Locate the cell with the specified text and output its [x, y] center coordinate. 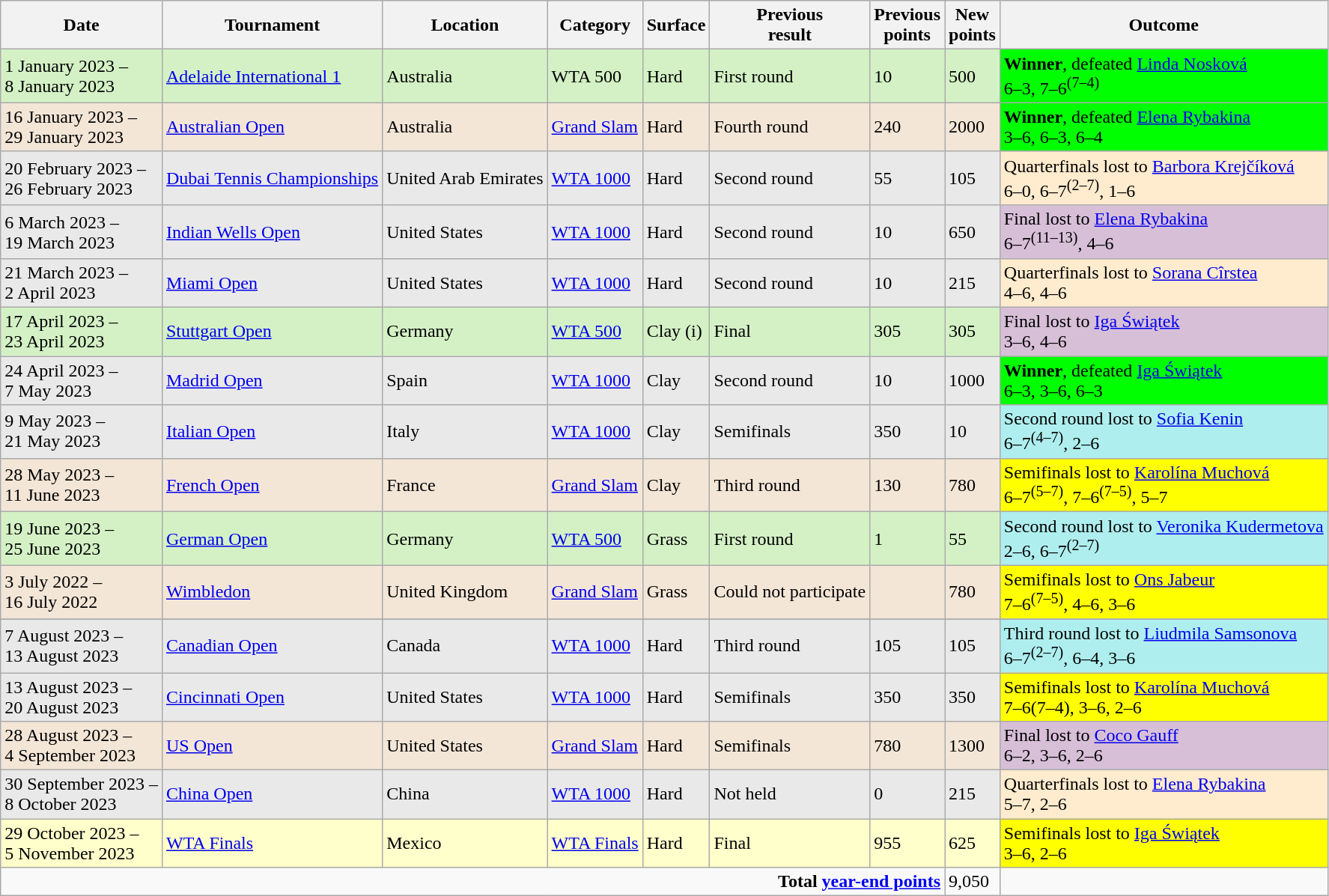
9 May 2023 –21 May 2023 [82, 432]
Fourth round [790, 127]
Indian Wells Open [272, 232]
1000 [973, 380]
US Open [272, 746]
1300 [973, 746]
9,050 [973, 882]
0 [907, 795]
Previouspoints [907, 25]
7 August 2023 –13 August 2023 [82, 646]
2000 [973, 127]
20 February 2023 –26 February 2023 [82, 178]
Outcome [1164, 25]
240 [907, 127]
France [465, 485]
16 January 2023 –29 January 2023 [82, 127]
30 September 2023 –8 October 2023 [82, 795]
17 April 2023 –23 April 2023 [82, 332]
Quarterfinals lost to Elena Rybakina5–7, 2–6 [1164, 795]
Semifinals lost to Iga Świątek3–6, 2–6 [1164, 843]
Date [82, 25]
13 August 2023 –20 August 2023 [82, 696]
United Kingdom [465, 592]
Final lost to Coco Gauff6–2, 3–6, 2–6 [1164, 746]
500 [973, 76]
Surface [676, 25]
Second round lost to Veronika Kudermetova2–6, 6–7(2–7) [1164, 539]
Final lost to Iga Świątek3–6, 4–6 [1164, 332]
Wimbledon [272, 592]
Canadian Open [272, 646]
Final lost to Elena Rybakina6–7(11–13), 4–6 [1164, 232]
130 [907, 485]
Canada [465, 646]
China Open [272, 795]
German Open [272, 539]
French Open [272, 485]
6 March 2023 –19 March 2023 [82, 232]
Location [465, 25]
28 August 2023 –4 September 2023 [82, 746]
Second round lost to Sofia Kenin6–7(4–7), 2–6 [1164, 432]
Could not participate [790, 592]
24 April 2023 –7 May 2023 [82, 380]
625 [973, 843]
Semifinals lost to Ons Jabeur7–6(7–5), 4–6, 3–6 [1164, 592]
Italian Open [272, 432]
Winner, defeated Iga Świątek6–3, 3–6, 6–3 [1164, 380]
955 [907, 843]
Dubai Tennis Championships [272, 178]
Semifinals lost to Karolína Muchová6–7(5–7), 7–6(7–5), 5–7 [1164, 485]
28 May 2023 –11 June 2023 [82, 485]
Winner, defeated Elena Rybakina3–6, 6–3, 6–4 [1164, 127]
Total year-end points [473, 882]
Australian Open [272, 127]
Italy [465, 432]
Stuttgart Open [272, 332]
19 June 2023 –25 June 2023 [82, 539]
Madrid Open [272, 380]
1 [907, 539]
Miami Open [272, 283]
650 [973, 232]
Previousresult [790, 25]
Winner, defeated Linda Nosková6–3, 7–6(7–4) [1164, 76]
Category [594, 25]
China [465, 795]
United Arab Emirates [465, 178]
Cincinnati Open [272, 696]
29 October 2023 –5 November 2023 [82, 843]
3 July 2022 –16 July 2022 [82, 592]
Tournament [272, 25]
Spain [465, 380]
Semifinals lost to Karolína Muchová7–6(7–4), 3–6, 2–6 [1164, 696]
Quarterfinals lost to Barbora Krejčíková6–0, 6–7(2–7), 1–6 [1164, 178]
Mexico [465, 843]
Newpoints [973, 25]
1 January 2023 –8 January 2023 [82, 76]
Third round lost to Liudmila Samsonova6–7(2–7), 6–4, 3–6 [1164, 646]
Adelaide International 1 [272, 76]
Quarterfinals lost to Sorana Cîrstea4–6, 4–6 [1164, 283]
21 March 2023 –2 April 2023 [82, 283]
Clay (i) [676, 332]
Not held [790, 795]
